From the cell containing the given text, extract its center point as [X, Y] coordinate. 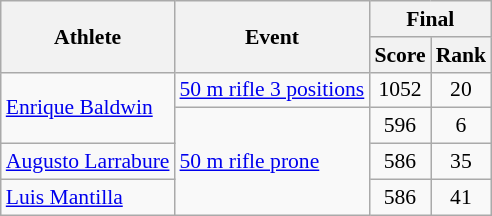
1052 [400, 90]
Score [400, 55]
Final [430, 19]
6 [462, 126]
41 [462, 197]
50 m rifle prone [272, 162]
Athlete [88, 36]
Luis Mantilla [88, 197]
Event [272, 36]
35 [462, 162]
20 [462, 90]
50 m rifle 3 positions [272, 90]
596 [400, 126]
Enrique Baldwin [88, 108]
Rank [462, 55]
Augusto Larrabure [88, 162]
